Capture the cell that displays the provided text and extract its [X, Y] central coordinate. 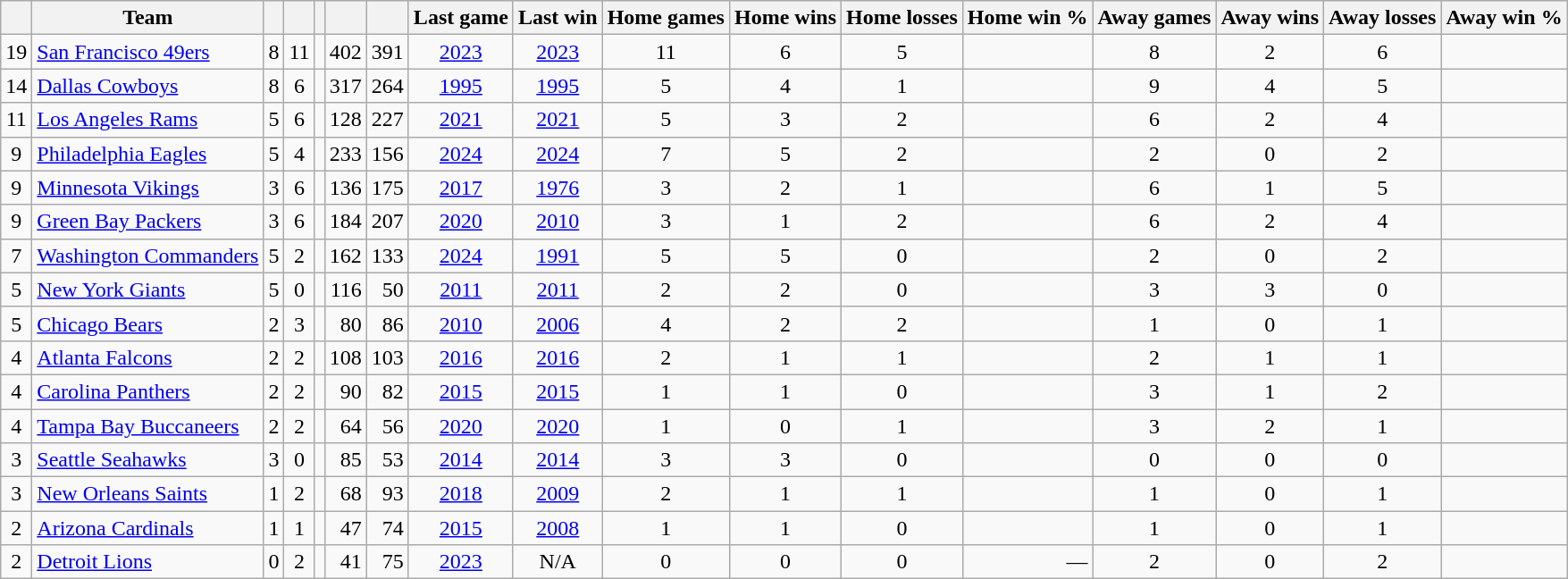
New York Giants [148, 289]
64 [345, 426]
128 [345, 120]
Green Bay Packers [148, 222]
50 [388, 289]
82 [388, 391]
175 [388, 188]
New Orleans Saints [148, 494]
80 [345, 323]
133 [388, 256]
Philadelphia Eagles [148, 154]
San Francisco 49ers [148, 52]
Chicago Bears [148, 323]
Home wins [784, 18]
136 [345, 188]
Seattle Seahawks [148, 460]
2006 [558, 323]
Washington Commanders [148, 256]
— [1027, 562]
1976 [558, 188]
68 [345, 494]
184 [345, 222]
402 [345, 52]
Away games [1154, 18]
Away wins [1270, 18]
Home losses [902, 18]
233 [345, 154]
93 [388, 494]
162 [345, 256]
Arizona Cardinals [148, 528]
85 [345, 460]
1991 [558, 256]
108 [345, 357]
53 [388, 460]
56 [388, 426]
75 [388, 562]
Team [148, 18]
317 [345, 86]
Atlanta Falcons [148, 357]
2018 [461, 494]
Detroit Lions [148, 562]
103 [388, 357]
74 [388, 528]
Away win % [1505, 18]
Carolina Panthers [148, 391]
156 [388, 154]
227 [388, 120]
207 [388, 222]
Minnesota Vikings [148, 188]
47 [345, 528]
Dallas Cowboys [148, 86]
Home win % [1027, 18]
90 [345, 391]
264 [388, 86]
116 [345, 289]
N/A [558, 562]
Tampa Bay Buccaneers [148, 426]
Last game [461, 18]
391 [388, 52]
Away losses [1383, 18]
14 [16, 86]
Los Angeles Rams [148, 120]
2009 [558, 494]
41 [345, 562]
Home games [666, 18]
19 [16, 52]
86 [388, 323]
Last win [558, 18]
2008 [558, 528]
2017 [461, 188]
